Search for the cell housing the specified text and yield its [x, y] center coordinate. 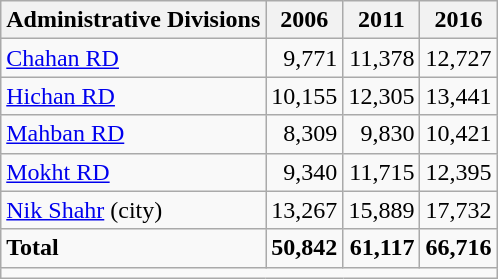
2006 [304, 20]
12,395 [458, 172]
12,305 [382, 96]
9,830 [382, 134]
9,340 [304, 172]
2016 [458, 20]
Administrative Divisions [134, 20]
11,715 [382, 172]
13,267 [304, 210]
11,378 [382, 58]
2011 [382, 20]
13,441 [458, 96]
Chahan RD [134, 58]
17,732 [458, 210]
Total [134, 248]
Mokht RD [134, 172]
Nik Shahr (city) [134, 210]
66,716 [458, 248]
8,309 [304, 134]
61,117 [382, 248]
10,155 [304, 96]
Mahban RD [134, 134]
Hichan RD [134, 96]
10,421 [458, 134]
50,842 [304, 248]
12,727 [458, 58]
9,771 [304, 58]
15,889 [382, 210]
